Capture the cell that displays the provided text and extract its (x, y) central coordinate. 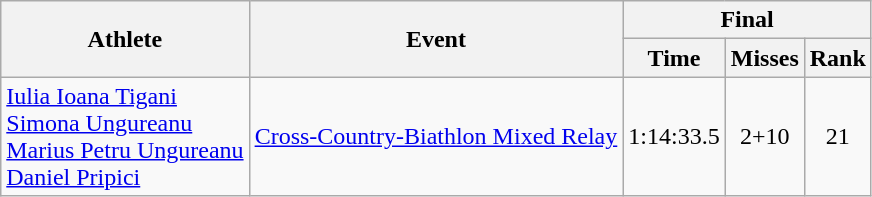
Final (748, 20)
Iulia Ioana TiganiSimona UngureanuMarius Petru UngureanuDaniel Pripici (125, 136)
Cross-Country-Biathlon Mixed Relay (436, 136)
Misses (764, 58)
1:14:33.5 (674, 136)
Athlete (125, 39)
Time (674, 58)
21 (838, 136)
Rank (838, 58)
Event (436, 39)
2+10 (764, 136)
